Scan for the cell matching the given text and deliver its [x, y] coordinate at center. 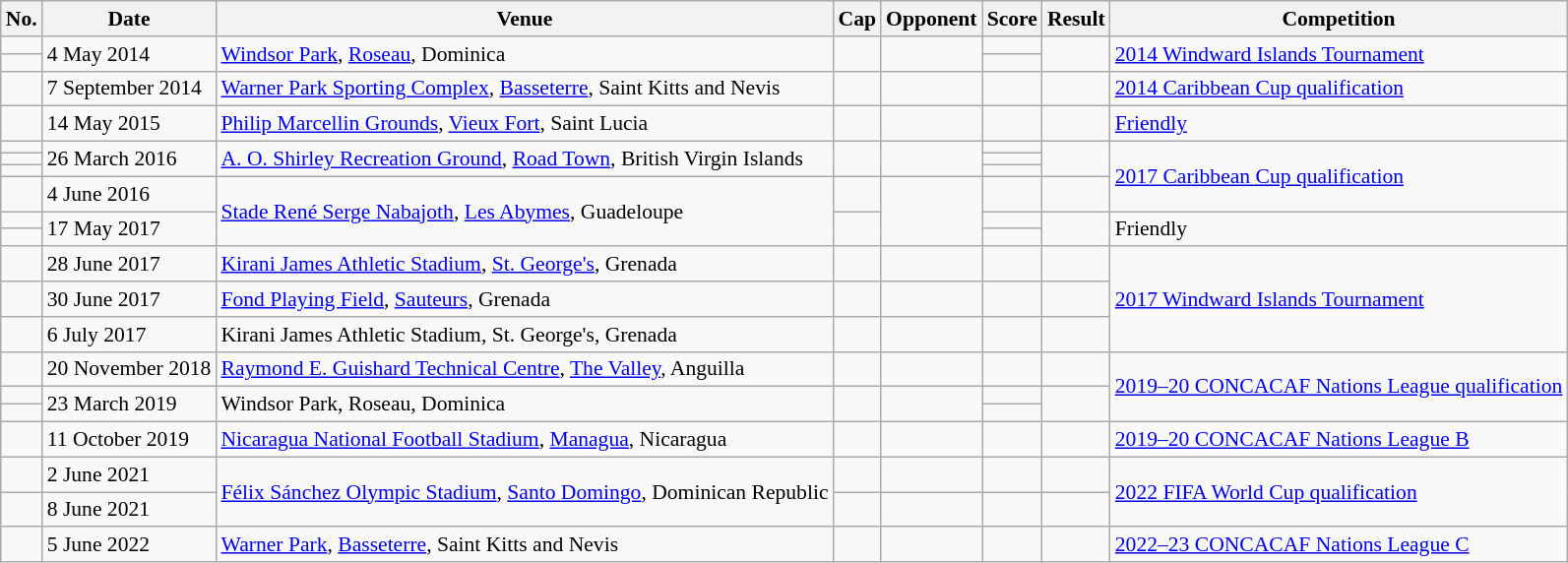
Date [130, 19]
17 May 2017 [130, 229]
8 June 2021 [130, 510]
Félix Sánchez Olympic Stadium, Santo Domingo, Dominican Republic [524, 492]
28 June 2017 [130, 265]
20 November 2018 [130, 369]
Venue [524, 19]
Nicaragua National Football Stadium, Managua, Nicaragua [524, 440]
2022 FIFA World Cup qualification [1339, 492]
30 June 2017 [130, 299]
26 March 2016 [130, 159]
No. [22, 19]
4 May 2014 [130, 54]
7 September 2014 [130, 89]
14 May 2015 [130, 124]
Warner Park Sporting Complex, Basseterre, Saint Kitts and Nevis [524, 89]
Opponent [931, 19]
Warner Park, Basseterre, Saint Kitts and Nevis [524, 545]
5 June 2022 [130, 545]
A. O. Shirley Recreation Ground, Road Town, British Virgin Islands [524, 159]
Fond Playing Field, Sauteurs, Grenada [524, 299]
Raymond E. Guishard Technical Centre, The Valley, Anguilla [524, 369]
Score [1012, 19]
2017 Windward Islands Tournament [1339, 299]
Competition [1339, 19]
23 March 2019 [130, 405]
2017 Caribbean Cup qualification [1339, 177]
2014 Windward Islands Tournament [1339, 54]
2 June 2021 [130, 474]
4 June 2016 [130, 194]
2014 Caribbean Cup qualification [1339, 89]
Result [1077, 19]
Philip Marcellin Grounds, Vieux Fort, Saint Lucia [524, 124]
2022–23 CONCACAF Nations League C [1339, 545]
2019–20 CONCACAF Nations League qualification [1339, 386]
Cap [858, 19]
11 October 2019 [130, 440]
Stade René Serge Nabajoth, Les Abymes, Guadeloupe [524, 211]
2019–20 CONCACAF Nations League B [1339, 440]
6 July 2017 [130, 335]
